Locate the cell with the specified text and output its (x, y) center coordinate. 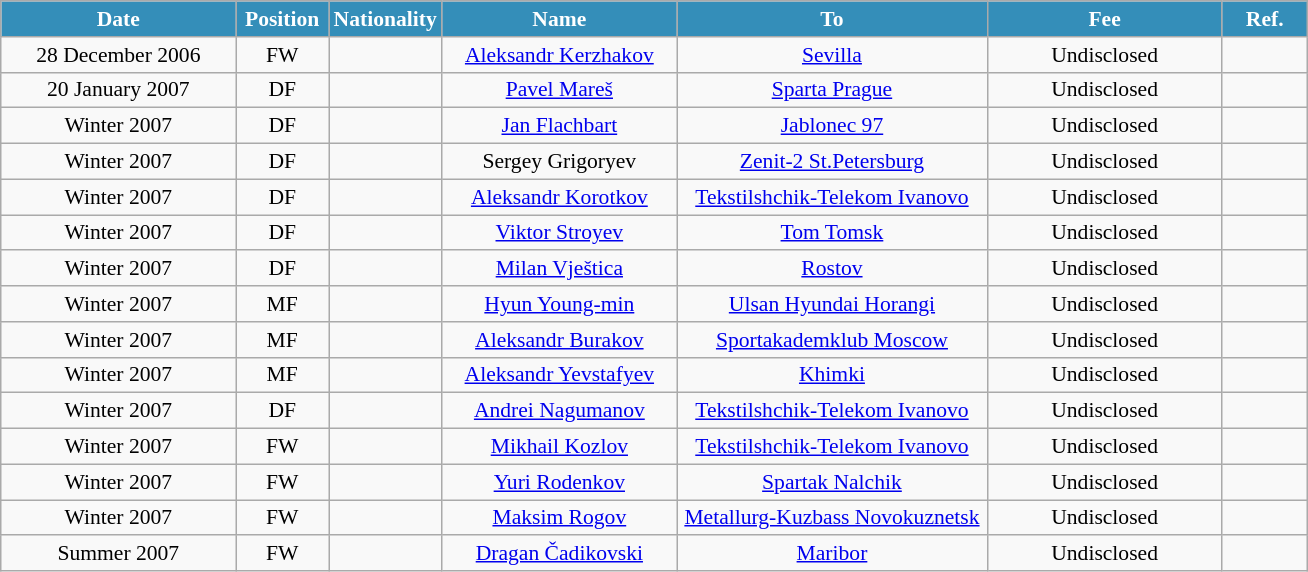
Sportakademklub Moscow (832, 340)
Aleksandr Korotkov (560, 197)
Yuri Rodenkov (560, 482)
Tom Tomsk (832, 233)
Name (560, 19)
Position (282, 19)
Date (118, 19)
Aleksandr Burakov (560, 340)
Spartak Nalchik (832, 482)
Aleksandr Kerzhakov (560, 55)
Mikhail Kozlov (560, 447)
Khimki (832, 375)
Ulsan Hyundai Horangi (832, 304)
Jan Flachbart (560, 126)
Dragan Čadikovski (560, 554)
Viktor Stroyev (560, 233)
Ref. (1264, 19)
Nationality (384, 19)
Summer 2007 (118, 554)
Aleksandr Yevstafyev (560, 375)
Sergey Grigoryev (560, 162)
Metallurg-Kuzbass Novokuznetsk (832, 518)
Zenit-2 St.Petersburg (832, 162)
Rostov (832, 269)
To (832, 19)
28 December 2006 (118, 55)
Andrei Nagumanov (560, 411)
Fee (1104, 19)
Jablonec 97 (832, 126)
Maribor (832, 554)
Milan Vještica (560, 269)
20 January 2007 (118, 90)
Sparta Prague (832, 90)
Hyun Young-min (560, 304)
Sevilla (832, 55)
Maksim Rogov (560, 518)
Pavel Mareš (560, 90)
